From the cell containing the given text, extract its center point as [x, y] coordinate. 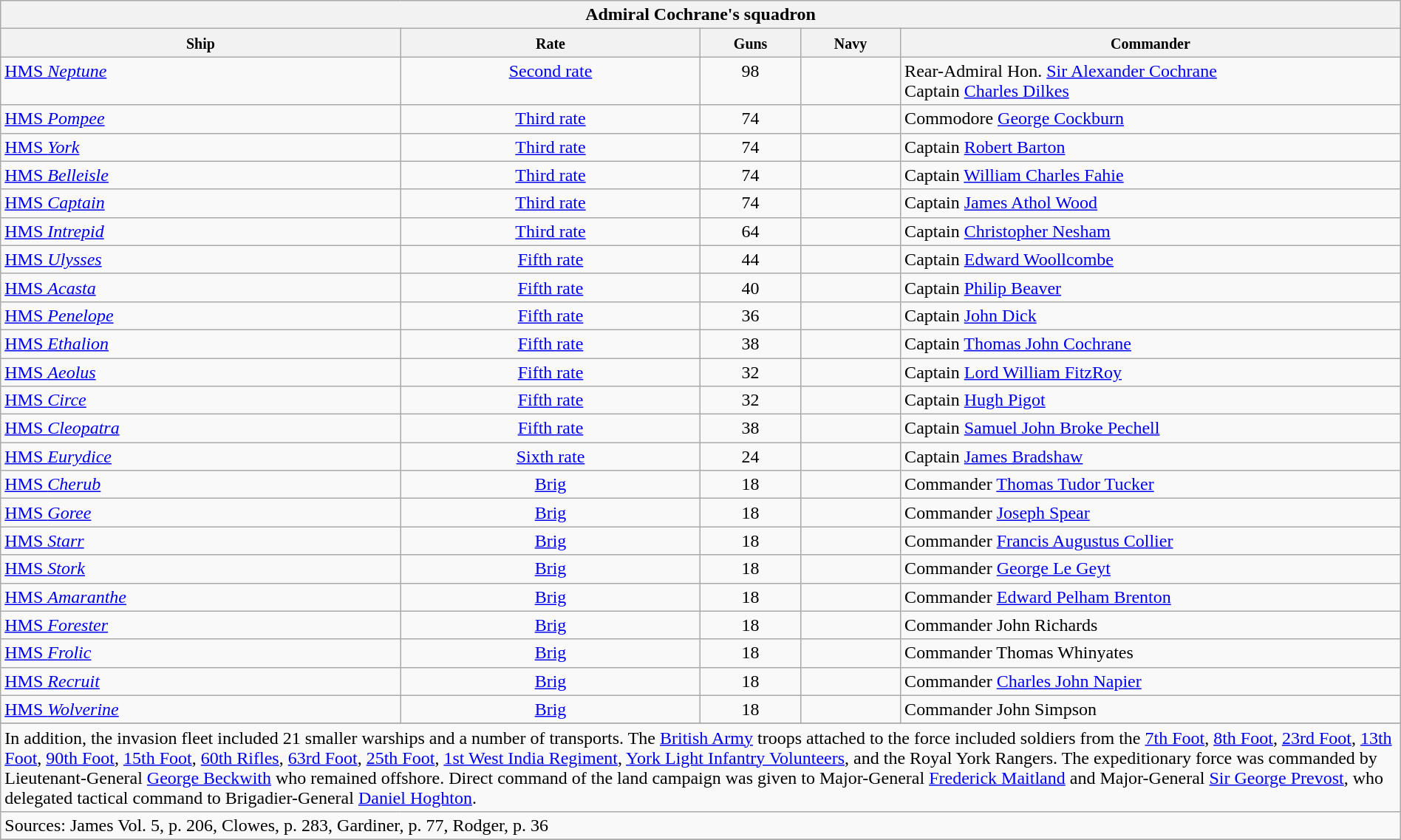
98 [751, 81]
Commander Thomas Whinyates [1151, 653]
Captain Lord William FitzRoy [1151, 372]
Commander Francis Augustus Collier [1151, 541]
Commander Edward Pelham Brenton [1151, 597]
Commander Thomas Tudor Tucker [1151, 485]
Captain James Athol Wood [1151, 203]
HMS Cleopatra [201, 428]
Guns [751, 43]
Commander Charles John Napier [1151, 681]
Commodore George Cockburn [1151, 119]
Captain Edward Woollcombe [1151, 259]
HMS Frolic [201, 653]
HMS Circe [201, 400]
HMS York [201, 147]
Second rate [550, 81]
HMS Pompee [201, 119]
Rear-Admiral Hon. Sir Alexander CochraneCaptain Charles Dilkes [1151, 81]
Commander George Le Geyt [1151, 569]
Sixth rate [550, 457]
Captain John Dick [1151, 315]
HMS Forester [201, 625]
HMS Amaranthe [201, 597]
HMS Neptune [201, 81]
HMS Goree [201, 513]
HMS Intrepid [201, 231]
HMS Cherub [201, 485]
36 [751, 315]
Captain James Bradshaw [1151, 457]
Commander Joseph Spear [1151, 513]
24 [751, 457]
HMS Acasta [201, 287]
HMS Ulysses [201, 259]
Commander John Simpson [1151, 709]
Captain Samuel John Broke Pechell [1151, 428]
Rate [550, 43]
Navy [850, 43]
Admiral Cochrane's squadron [700, 15]
Sources: James Vol. 5, p. 206, Clowes, p. 283, Gardiner, p. 77, Rodger, p. 36 [700, 825]
Ship [201, 43]
HMS Penelope [201, 315]
40 [751, 287]
Captain Philip Beaver [1151, 287]
44 [751, 259]
HMS Starr [201, 541]
Captain William Charles Fahie [1151, 175]
Captain Hugh Pigot [1151, 400]
HMS Stork [201, 569]
Commander John Richards [1151, 625]
64 [751, 231]
HMS Recruit [201, 681]
HMS Aeolus [201, 372]
HMS Belleisle [201, 175]
Captain Christopher Nesham [1151, 231]
HMS Wolverine [201, 709]
Captain Robert Barton [1151, 147]
HMS Captain [201, 203]
HMS Ethalion [201, 344]
Commander [1151, 43]
HMS Eurydice [201, 457]
Captain Thomas John Cochrane [1151, 344]
